Return [X, Y] of the center of cell containing provided text 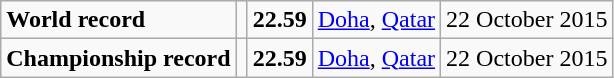
World record [118, 20]
Championship record [118, 58]
